Return the [x, y] coordinate for the center point of the cell that contains the specified text.  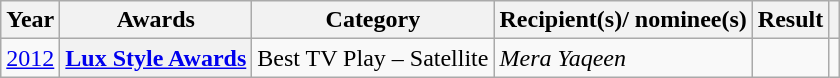
Recipient(s)/ nominee(s) [623, 20]
Lux Style Awards [156, 58]
Year [30, 20]
Category [373, 20]
Mera Yaqeen [623, 58]
Best TV Play – Satellite [373, 58]
Result [790, 20]
Awards [156, 20]
2012 [30, 58]
